Return the [x, y] coordinate for the center point of the cell that contains the specified text.  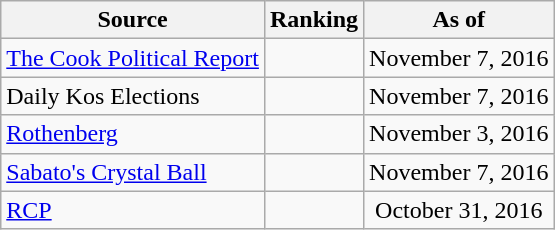
November 3, 2016 [459, 134]
Source [133, 20]
As of [459, 20]
Sabato's Crystal Ball [133, 172]
October 31, 2016 [459, 210]
Daily Kos Elections [133, 96]
Rothenberg [133, 134]
Ranking [314, 20]
The Cook Political Report [133, 58]
RCP [133, 210]
